Return (x, y) of the center of cell containing provided text 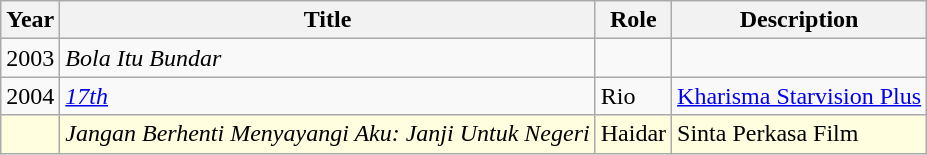
2004 (30, 96)
Title (328, 20)
Haidar (633, 134)
Year (30, 20)
2003 (30, 58)
Description (800, 20)
Bola Itu Bundar (328, 58)
Jangan Berhenti Menyayangi Aku: Janji Untuk Negeri (328, 134)
Kharisma Starvision Plus (800, 96)
17th (328, 96)
Rio (633, 96)
Role (633, 20)
Sinta Perkasa Film (800, 134)
